Identify which cell holds the provided text, then report its (x, y) central coordinate. 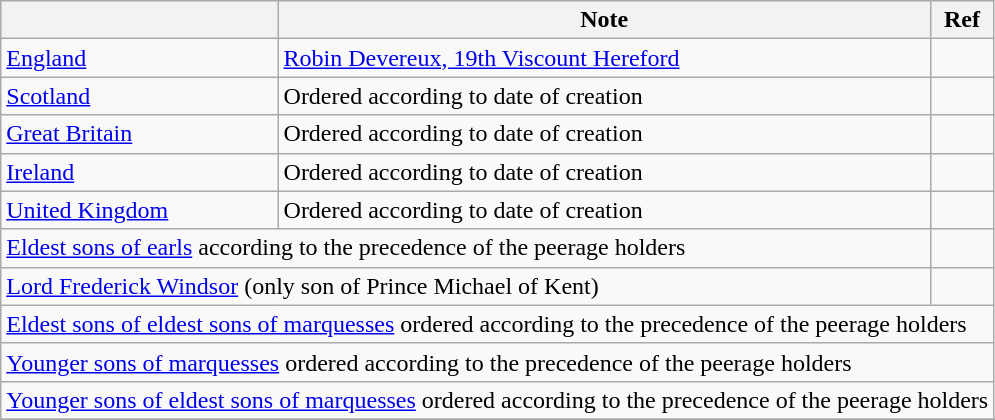
England (140, 58)
Scotland (140, 96)
Eldest sons of eldest sons of marquesses ordered according to the precedence of the peerage holders (498, 324)
Lord Frederick Windsor (only son of Prince Michael of Kent) (466, 286)
Robin Devereux, 19th Viscount Hereford (604, 58)
Note (604, 20)
Younger sons of marquesses ordered according to the precedence of the peerage holders (498, 362)
Eldest sons of earls according to the precedence of the peerage holders (466, 248)
Ref (962, 20)
United Kingdom (140, 210)
Ireland (140, 172)
Younger sons of eldest sons of marquesses ordered according to the precedence of the peerage holders (498, 400)
Great Britain (140, 134)
